Provide the (X, Y) coordinate of the cell's center where the given text is located.  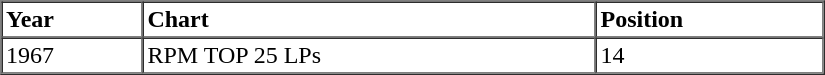
14 (710, 56)
Position (710, 20)
Year (72, 20)
Chart (370, 20)
RPM TOP 25 LPs (370, 56)
1967 (72, 56)
